Output the [X, Y] coordinate of the center of the cell containing the given text.  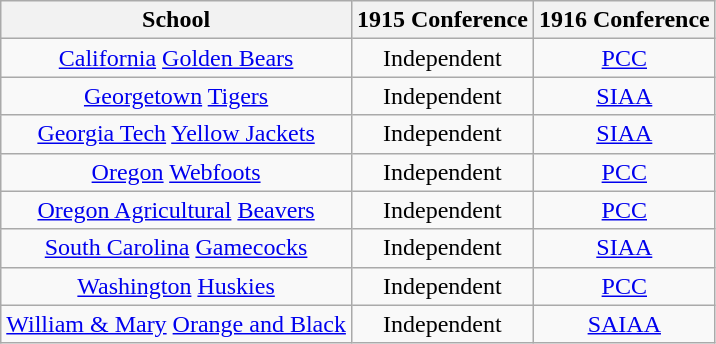
William & Mary Orange and Black [176, 324]
Oregon Webfoots [176, 172]
California Golden Bears [176, 58]
SAIAA [624, 324]
1915 Conference [442, 20]
Oregon Agricultural Beavers [176, 210]
1916 Conference [624, 20]
School [176, 20]
South Carolina Gamecocks [176, 248]
Washington Huskies [176, 286]
Georgetown Tigers [176, 96]
Georgia Tech Yellow Jackets [176, 134]
